Detect which cell encompasses the target text, then output its (X, Y) center coordinate. 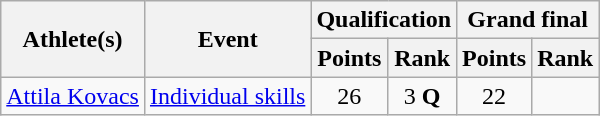
Individual skills (227, 96)
3 Q (422, 96)
Grand final (528, 20)
26 (350, 96)
Qualification (384, 20)
Athlete(s) (73, 39)
Event (227, 39)
Attila Kovacs (73, 96)
22 (494, 96)
